Determine the [X, Y] coordinate at the center of the cell enclosing the given text.  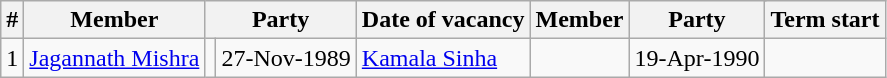
# [12, 20]
Jagannath Mishra [114, 58]
27-Nov-1989 [286, 58]
Term start [825, 20]
Date of vacancy [443, 20]
19-Apr-1990 [697, 58]
1 [12, 58]
Kamala Sinha [443, 58]
